Capture the cell that displays the provided text and extract its (x, y) central coordinate. 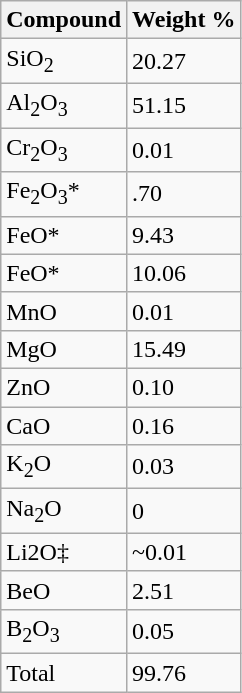
SiO2 (64, 61)
.70 (184, 194)
Total (64, 673)
20.27 (184, 61)
0.03 (184, 467)
CaO (64, 425)
15.49 (184, 349)
B2O3 (64, 631)
0 (184, 511)
0.16 (184, 425)
0.05 (184, 631)
ZnO (64, 387)
Fe2O3* (64, 194)
BeO (64, 590)
9.43 (184, 235)
Li2O‡ (64, 552)
Al2O3 (64, 105)
10.06 (184, 273)
Weight % (184, 20)
2.51 (184, 590)
MnO (64, 311)
K2O (64, 467)
MgO (64, 349)
99.76 (184, 673)
0.10 (184, 387)
Na2O (64, 511)
Cr2O3 (64, 150)
~0.01 (184, 552)
51.15 (184, 105)
Compound (64, 20)
